Locate the cell with the specified text and output its [X, Y] center coordinate. 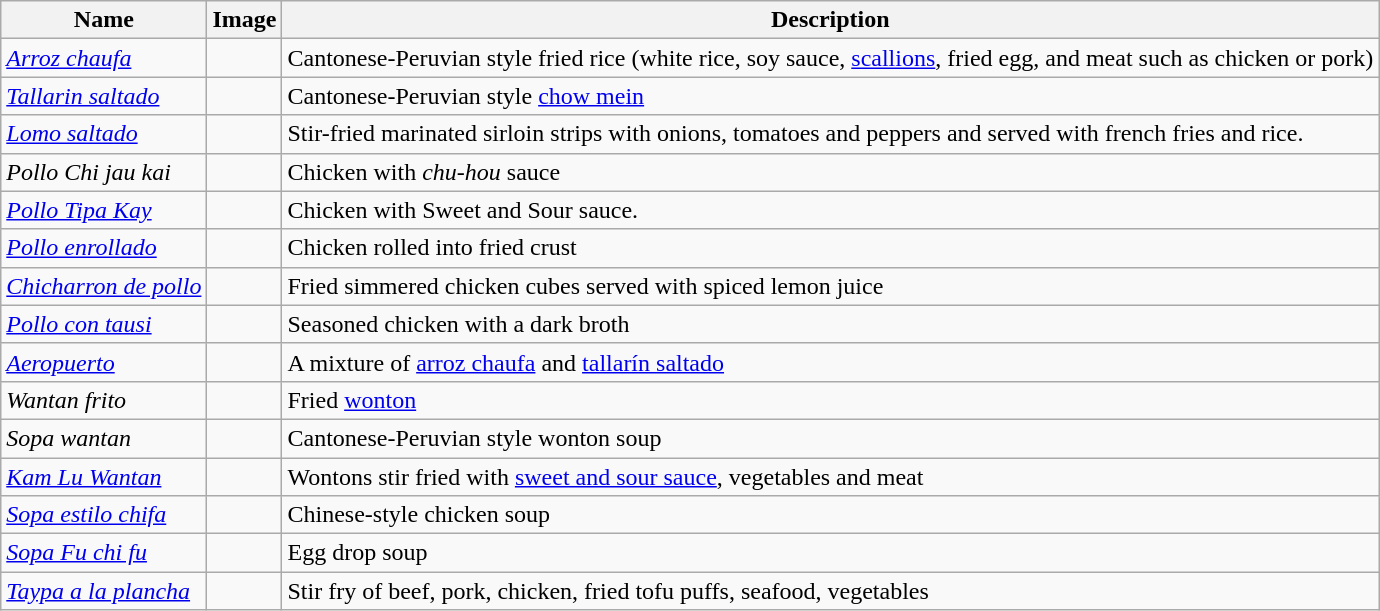
Chicken with chu-hou sauce [830, 172]
Fried wonton [830, 400]
Name [104, 20]
Pollo Tipa Kay [104, 210]
Egg drop soup [830, 553]
Pollo enrollado [104, 248]
Kam Lu Wantan [104, 477]
Fried simmered chicken cubes served with spiced lemon juice [830, 286]
Stir fry of beef, pork, chicken, fried tofu puffs, seafood, vegetables [830, 591]
Arroz chaufa [104, 58]
Seasoned chicken with a dark broth [830, 324]
Cantonese-Peruvian style fried rice (white rice, soy sauce, scallions, fried egg, and meat such as chicken or pork) [830, 58]
Pollo con tausi [104, 324]
Aeropuerto [104, 362]
Taypa a la plancha [104, 591]
Cantonese-Peruvian style chow mein [830, 96]
Description [830, 20]
A mixture of arroz chaufa and tallarín saltado [830, 362]
Sopa estilo chifa [104, 515]
Sopa wantan [104, 438]
Wantan frito [104, 400]
Stir-fried marinated sirloin strips with onions, tomatoes and peppers and served with french fries and rice. [830, 134]
Image [244, 20]
Sopa Fu chi fu [104, 553]
Chicken with Sweet and Sour sauce. [830, 210]
Lomo saltado [104, 134]
Pollo Chi jau kai [104, 172]
Chicken rolled into fried crust [830, 248]
Cantonese-Peruvian style wonton soup [830, 438]
Chicharron de pollo [104, 286]
Tallarin saltado [104, 96]
Wontons stir fried with sweet and sour sauce, vegetables and meat [830, 477]
Chinese-style chicken soup [830, 515]
